Capture the cell that displays the provided text and extract its (X, Y) central coordinate. 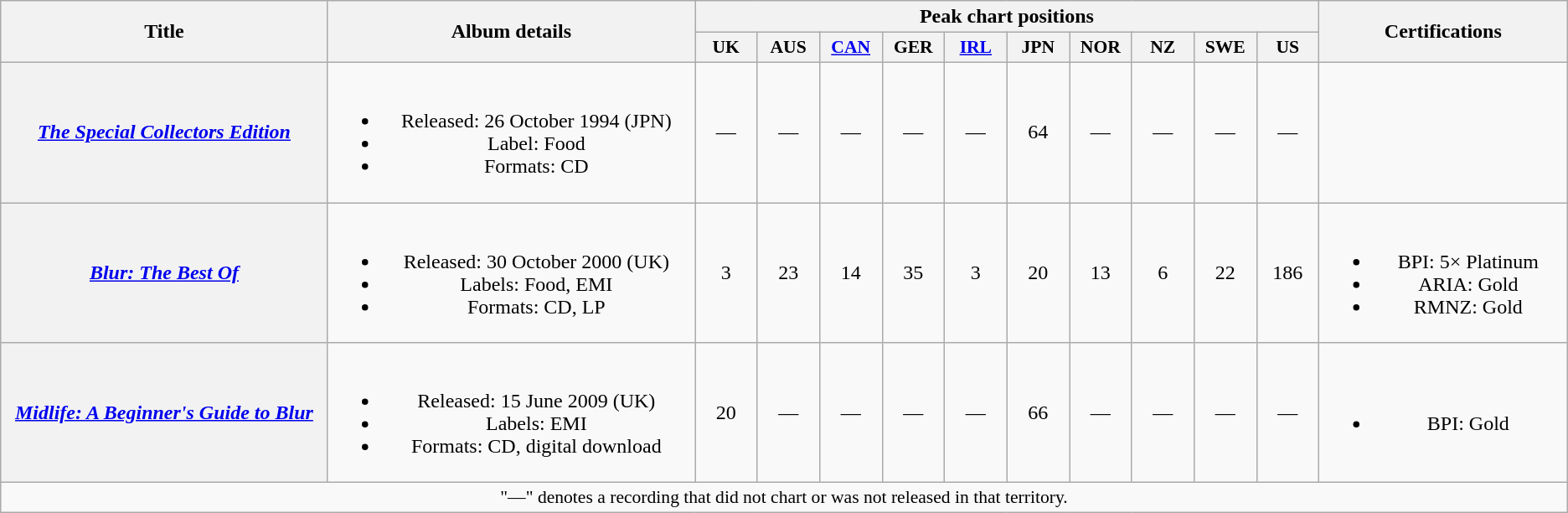
NOR (1101, 48)
Released: 30 October 2000 (UK)Labels: Food, EMIFormats: CD, LP (511, 273)
Blur: The Best Of (164, 273)
35 (913, 273)
Released: 26 October 1994 (JPN)Label: FoodFormats: CD (511, 132)
Midlife: A Beginner's Guide to Blur (164, 412)
Album details (511, 32)
64 (1038, 132)
UK (726, 48)
IRL (976, 48)
BPI: 5× PlatinumARIA: GoldRMNZ: Gold (1442, 273)
The Special Collectors Edition (164, 132)
23 (789, 273)
14 (851, 273)
CAN (851, 48)
13 (1101, 273)
Peak chart positions (1007, 17)
US (1287, 48)
NZ (1163, 48)
6 (1163, 273)
66 (1038, 412)
JPN (1038, 48)
Title (164, 32)
Released: 15 June 2009 (UK)Labels: EMIFormats: CD, digital download (511, 412)
SWE (1225, 48)
186 (1287, 273)
BPI: Gold (1442, 412)
AUS (789, 48)
GER (913, 48)
"—" denotes a recording that did not chart or was not released in that territory. (784, 498)
22 (1225, 273)
Certifications (1442, 32)
